Capture the cell that displays the provided text and extract its [X, Y] central coordinate. 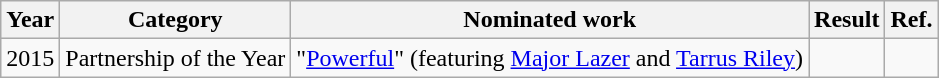
Year [30, 20]
Ref. [912, 20]
Result [847, 20]
Nominated work [550, 20]
Category [176, 20]
"Powerful" (featuring Major Lazer and Tarrus Riley) [550, 58]
2015 [30, 58]
Partnership of the Year [176, 58]
